Return the (X, Y) coordinate for the center point of the cell that contains the specified text.  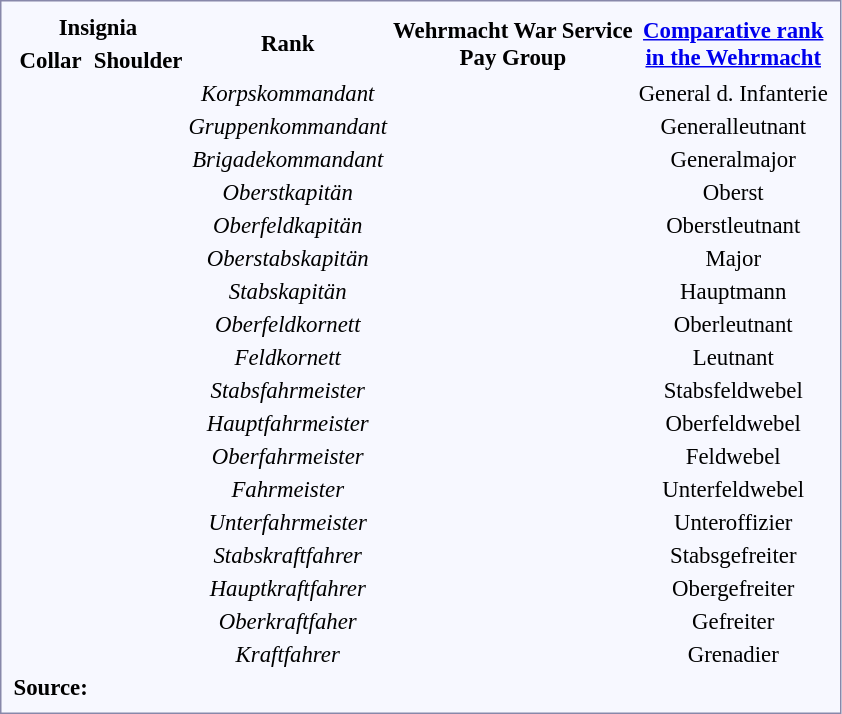
Kraftfahrer (288, 654)
Collar (50, 60)
Oberfeldkapitän (288, 225)
Gruppenkommandant (288, 126)
Hauptmann (733, 291)
Oberstleutnant (733, 225)
Grenadier (733, 654)
Stabsgefreiter (733, 555)
Unterfahrmeister (288, 522)
Gefreiter (733, 621)
Oberfeldwebel (733, 423)
Hauptfahrmeister (288, 423)
Oberfeldkornett (288, 324)
Obergefreiter (733, 588)
Major (733, 258)
Oberstkapitän (288, 192)
Fahrmeister (288, 489)
Shoulder (138, 60)
Unterfeldwebel (733, 489)
Hauptkraftfahrer (288, 588)
Comparative rank in the Wehrmacht (733, 44)
Unteroffizier (733, 522)
Wehrmacht War Service Pay Group (514, 44)
Oberfahrmeister (288, 456)
Feldkornett (288, 357)
Oberleutnant (733, 324)
Oberst (733, 192)
Source: (50, 687)
Rank (288, 44)
Oberkraftfaher (288, 621)
Brigadekommandant (288, 159)
Leutnant (733, 357)
General d. Infanterie (733, 93)
Oberstabskapitän (288, 258)
Stabsfahrmeister (288, 390)
Stabsfeldwebel (733, 390)
Generalleutnant (733, 126)
Generalmajor (733, 159)
Stabskraftfahrer (288, 555)
Feldwebel (733, 456)
Korpskommandant (288, 93)
Insignia (98, 27)
Stabskapitän (288, 291)
